Return [x, y] of the center of cell containing provided text 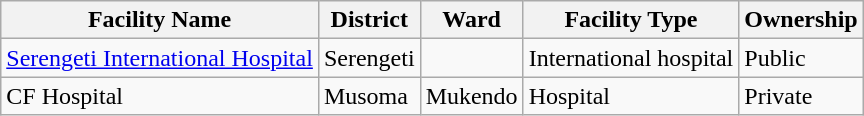
Serengeti [369, 58]
Private [801, 96]
Facility Name [160, 20]
Ward [472, 20]
International hospital [631, 58]
CF Hospital [160, 96]
Facility Type [631, 20]
Musoma [369, 96]
Serengeti International Hospital [160, 58]
Ownership [801, 20]
Public [801, 58]
District [369, 20]
Mukendo [472, 96]
Hospital [631, 96]
